Detect which cell encompasses the target text, then output its (X, Y) center coordinate. 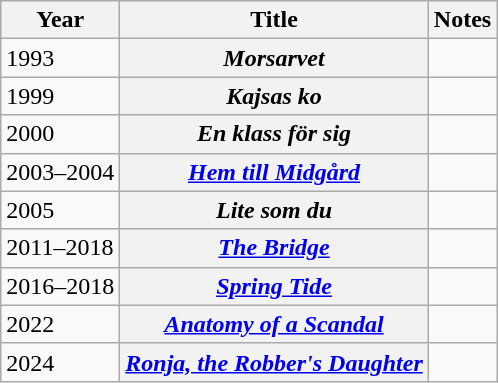
Morsarvet (274, 58)
Kajsas ko (274, 96)
2005 (60, 210)
En klass för sig (274, 134)
Spring Tide (274, 286)
2024 (60, 362)
2000 (60, 134)
Lite som du (274, 210)
The Bridge (274, 248)
Hem till Midgård (274, 172)
2016–2018 (60, 286)
1993 (60, 58)
Notes (462, 20)
Title (274, 20)
Anatomy of a Scandal (274, 324)
2022 (60, 324)
Year (60, 20)
2003–2004 (60, 172)
1999 (60, 96)
Ronja, the Robber's Daughter (274, 362)
2011–2018 (60, 248)
